From the cell containing the given text, extract its center point as [X, Y] coordinate. 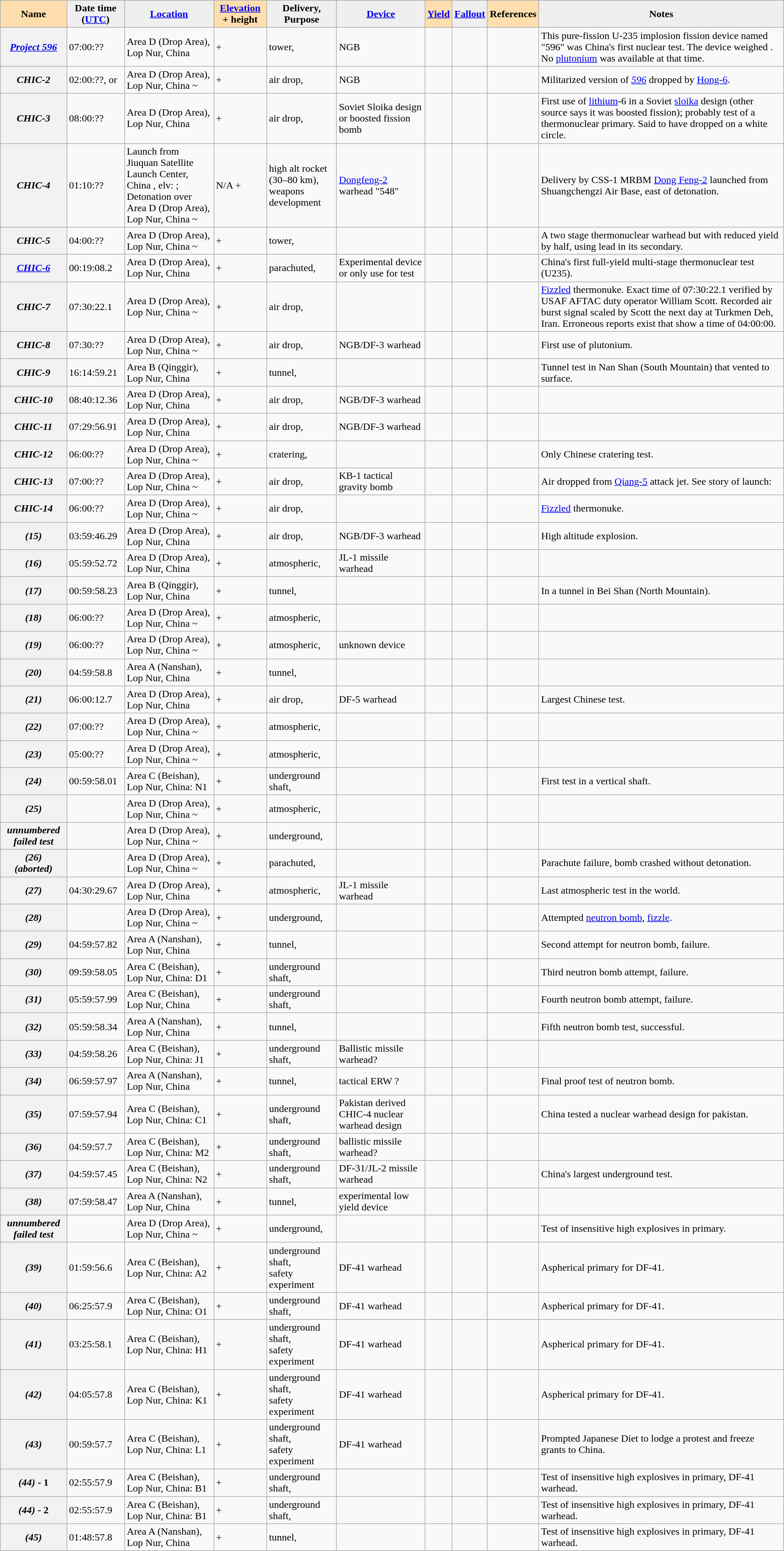
Final proof test of neutron bomb. [661, 1081]
(28) [34, 918]
Area C (Beishan), Lop Nur, China: M2 [169, 1147]
09:59:58.05 [95, 972]
Area C (Beishan), Lop Nur, China: J1 [169, 1054]
In a tunnel in Bei Shan (North Mountain). [661, 591]
Area C (Beishan), Lop Nur, China: C1 [169, 1114]
China's largest underground test. [661, 1174]
(44) - 1 [34, 1483]
02:00:??, or [95, 80]
CHIC-4 [34, 185]
China's first full-yield multi-stage thermonuclear test (U235). [661, 268]
(30) [34, 972]
Notes [661, 14]
(43) [34, 1445]
(19) [34, 645]
(25) [34, 809]
04:05:57.8 [95, 1394]
(26)(aborted) [34, 863]
04:59:58.8 [95, 672]
CHIC-8 [34, 345]
CHIC-14 [34, 509]
Area C (Beishan), Lop Nur, China: A2 [169, 1267]
04:59:57.45 [95, 1174]
Pakistan derived CHIC-4 nuclear warhead design [381, 1114]
07:30:22.1 [95, 307]
(45) [34, 1538]
CHIC-6 [34, 268]
(40) [34, 1305]
CHIC-12 [34, 454]
Elevation + height [240, 14]
Area C (Beishan), Lop Nur, China [169, 1000]
(21) [34, 700]
(23) [34, 754]
CHIC-13 [34, 482]
High altitude explosion. [661, 536]
Yield [439, 14]
KB-1 tactical gravity bomb [381, 482]
(42) [34, 1394]
(37) [34, 1174]
Project 596 [34, 47]
CHIC-7 [34, 307]
Attempted neutron bomb, fizzle. [661, 918]
Tunnel test in Nan Shan (South Mountain) that vented to surface. [661, 372]
CHIC-11 [34, 427]
07:29:56.91 [95, 427]
unknown device [381, 645]
Dongfeng-2 warhead "548" [381, 185]
Test of insensitive high explosives in primary. [661, 1228]
04:30:29.67 [95, 890]
05:59:58.34 [95, 1026]
08:40:12.36 [95, 400]
(38) [34, 1202]
05:59:52.72 [95, 563]
06:00:12.7 [95, 700]
(36) [34, 1147]
04:00:?? [95, 240]
CHIC-2 [34, 80]
(29) [34, 945]
(22) [34, 726]
tactical ERW ? [381, 1081]
Location [169, 14]
03:59:46.29 [95, 536]
Fallout [470, 14]
00:59:58.01 [95, 781]
Area C (Beishan), Lop Nur, China: O1 [169, 1305]
00:59:57.7 [95, 1445]
Area C (Beishan), Lop Nur, China: H1 [169, 1344]
(31) [34, 1000]
Fourth neutron bomb attempt, failure. [661, 1000]
Name [34, 14]
DF-5 warhead [381, 700]
Militarized version of 596 dropped by Hong-6. [661, 80]
Delivery, Purpose [302, 14]
(24) [34, 781]
00:19:08.2 [95, 268]
Area C (Beishan), Lop Nur, China: N1 [169, 781]
cratering, [302, 454]
(27) [34, 890]
04:59:57.82 [95, 945]
References [513, 14]
(35) [34, 1114]
First use of plutonium. [661, 345]
Experimental device or only use for test [381, 268]
06:25:57.9 [95, 1305]
experimental low yield device [381, 1202]
(34) [34, 1081]
04:59:58.26 [95, 1054]
(44) - 2 [34, 1510]
01:48:57.8 [95, 1538]
Parachute failure, bomb crashed without detonation. [661, 863]
07:30:?? [95, 345]
Area C (Beishan), Lop Nur, China: N2 [169, 1174]
07:59:58.47 [95, 1202]
00:59:58.23 [95, 591]
Last atmospheric test in the world. [661, 890]
Ballistic missile warhead? [381, 1054]
A two stage thermonuclear warhead but with reduced yield by half, using lead in its secondary. [661, 240]
Area C (Beishan), Lop Nur, China: D1 [169, 972]
Delivery by CSS-1 MRBM Dong Feng-2 launched from Shuangchengzi Air Base, east of detonation. [661, 185]
Area C (Beishan), Lop Nur, China: K1 [169, 1394]
(17) [34, 591]
16:14:59.21 [95, 372]
CHIC-5 [34, 240]
Date time (UTC) [95, 14]
(15) [34, 536]
China tested a nuclear warhead design for pakistan. [661, 1114]
01:59:56.6 [95, 1267]
01:10:?? [95, 185]
(16) [34, 563]
Device [381, 14]
N/A + [240, 185]
Fizzled thermonuke. [661, 509]
Third neutron bomb attempt, failure. [661, 972]
(32) [34, 1026]
CHIC-10 [34, 400]
high alt rocket (30–80 km),weapons development [302, 185]
First test in a vertical shaft. [661, 781]
Only Chinese cratering test. [661, 454]
06:59:57.97 [95, 1081]
CHIC-3 [34, 118]
Second attempt for neutron bomb, failure. [661, 945]
DF-31/JL-2 missile warhead [381, 1174]
04:59:57.7 [95, 1147]
(20) [34, 672]
Soviet Sloika design or boosted fission bomb [381, 118]
Air dropped from Qiang-5 attack jet. See story of launch: [661, 482]
(33) [34, 1054]
Launch from Jiuquan Satellite Launch Center, China , elv: ;Detonation over Area D (Drop Area), Lop Nur, China ~ [169, 185]
08:00:?? [95, 118]
Largest Chinese test. [661, 700]
05:00:?? [95, 754]
Area C (Beishan), Lop Nur, China: L1 [169, 1445]
(18) [34, 618]
05:59:57.99 [95, 1000]
Fifth neutron bomb test, successful. [661, 1026]
Prompted Japanese Diet to lodge a protest and freeze grants to China. [661, 1445]
07:59:57.94 [95, 1114]
ballistic missile warhead? [381, 1147]
(39) [34, 1267]
CHIC-9 [34, 372]
(41) [34, 1344]
03:25:58.1 [95, 1344]
